Provide the [x, y] coordinate of the cell's center where the given text is located.  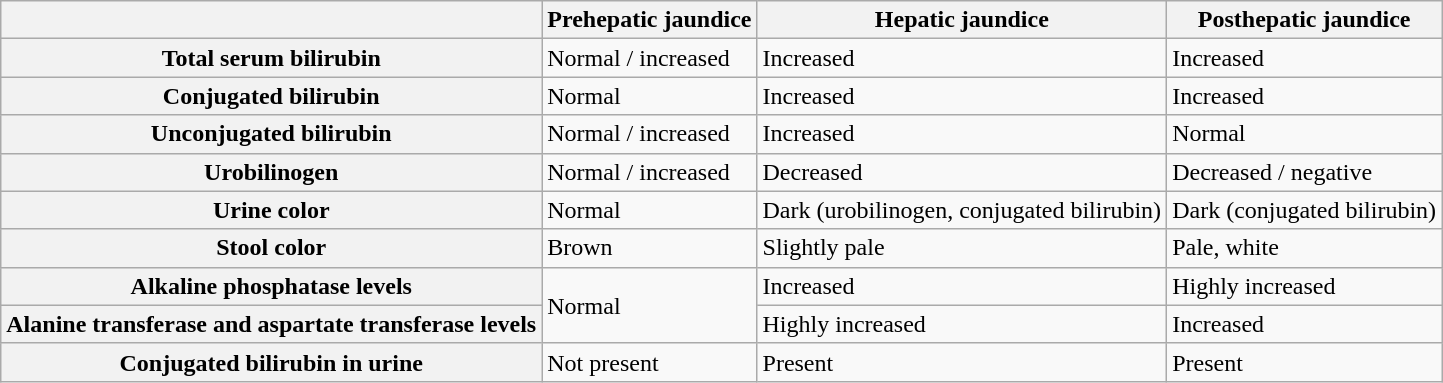
Hepatic jaundice [962, 20]
Conjugated bilirubin [272, 96]
Dark (conjugated bilirubin) [1304, 210]
Not present [650, 362]
Dark (urobilinogen, conjugated bilirubin) [962, 210]
Decreased [962, 172]
Urobilinogen [272, 172]
Prehepatic jaundice [650, 20]
Slightly pale [962, 248]
Urine color [272, 210]
Pale, white [1304, 248]
Conjugated bilirubin in urine [272, 362]
Total serum bilirubin [272, 58]
Stool color [272, 248]
Alanine transferase and aspartate transferase levels [272, 324]
Alkaline phosphatase levels [272, 286]
Posthepatic jaundice [1304, 20]
Brown [650, 248]
Decreased / negative [1304, 172]
Unconjugated bilirubin [272, 134]
